For the text-containing cell, return its midpoint in [X, Y] coordinate format. 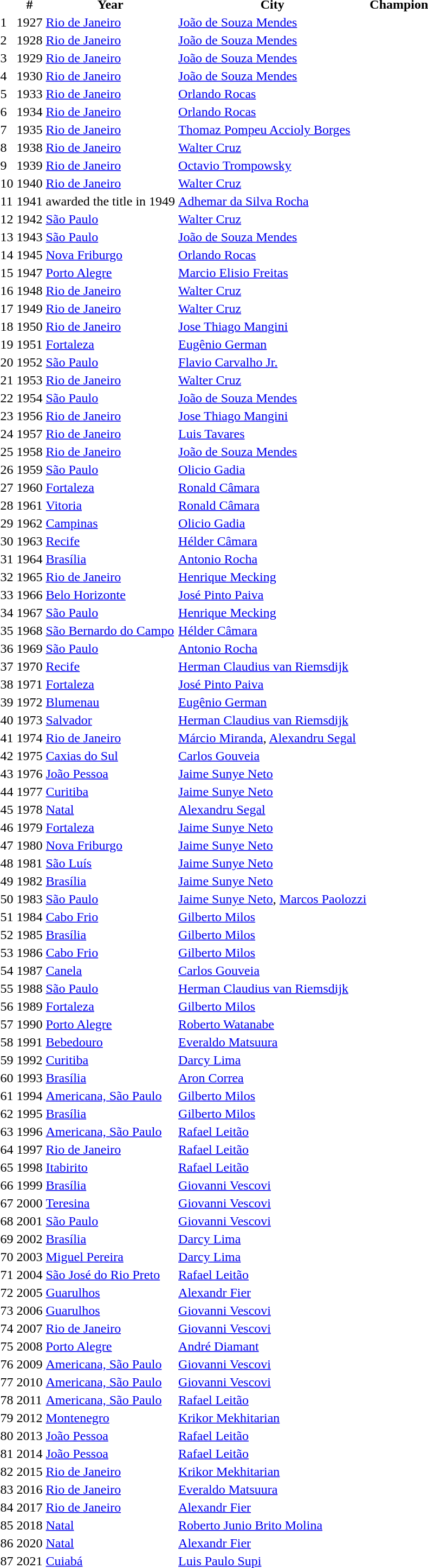
2014 [29, 1454]
1971 [29, 684]
Itabirito [111, 1167]
2015 [29, 1471]
1964 [29, 559]
1975 [29, 756]
Miguel Pereira [111, 1257]
Roberto Junio Brito Molina [273, 1525]
1941 [29, 201]
2018 [29, 1525]
1945 [29, 255]
Campinas [111, 523]
1998 [29, 1167]
1956 [29, 416]
Belo Horizonte [111, 595]
1961 [29, 505]
1934 [29, 112]
Aron Correa [273, 1078]
1973 [29, 720]
2020 [29, 1543]
1986 [29, 953]
1965 [29, 577]
André Diamant [273, 1346]
1947 [29, 273]
São José do Rio Preto [111, 1275]
1987 [29, 971]
1929 [29, 58]
Caxias do Sul [111, 756]
1996 [29, 1132]
2008 [29, 1346]
1980 [29, 845]
awarded the title in 1949 [111, 201]
Salvador [111, 720]
1928 [29, 40]
2016 [29, 1489]
1939 [29, 165]
Thomaz Pompeu Accioly Borges [273, 130]
2007 [29, 1328]
1976 [29, 774]
1974 [29, 738]
1966 [29, 595]
1999 [29, 1185]
1960 [29, 487]
1951 [29, 344]
2009 [29, 1364]
1969 [29, 648]
1968 [29, 631]
Roberto Watanabe [273, 1024]
1957 [29, 434]
1994 [29, 1096]
1958 [29, 452]
1948 [29, 291]
2006 [29, 1310]
Jaime Sunye Neto, Marcos Paolozzi [273, 899]
1979 [29, 827]
1935 [29, 130]
1990 [29, 1024]
1954 [29, 398]
2012 [29, 1418]
1982 [29, 881]
Alexandru Segal [273, 809]
1943 [29, 237]
2001 [29, 1221]
1988 [29, 988]
1950 [29, 326]
2010 [29, 1382]
1997 [29, 1149]
Montenegro [111, 1418]
Flavio Carvalho Jr. [273, 362]
1962 [29, 523]
Bebedouro [111, 1042]
Teresina [111, 1203]
1978 [29, 809]
1970 [29, 666]
Canela [111, 971]
2004 [29, 1275]
1989 [29, 1006]
1983 [29, 899]
2000 [29, 1203]
1972 [29, 702]
1940 [29, 183]
Luis Tavares [273, 434]
1967 [29, 613]
São Bernardo do Campo [111, 631]
1963 [29, 541]
1993 [29, 1078]
1942 [29, 219]
1985 [29, 935]
1930 [29, 76]
1981 [29, 863]
2017 [29, 1507]
1995 [29, 1114]
1953 [29, 380]
1992 [29, 1060]
São Luís [111, 863]
1991 [29, 1042]
1977 [29, 792]
1949 [29, 309]
2002 [29, 1239]
Octavio Trompowsky [273, 165]
1959 [29, 470]
1984 [29, 917]
1933 [29, 94]
2003 [29, 1257]
Blumenau [111, 702]
Marcio Elisio Freitas [273, 273]
1927 [29, 22]
1938 [29, 147]
2005 [29, 1293]
2011 [29, 1400]
Adhemar da Silva Rocha [273, 201]
1952 [29, 362]
Vitoria [111, 505]
2013 [29, 1436]
Márcio Miranda, Alexandru Segal [273, 738]
